Scan for the cell matching the given text and deliver its (X, Y) coordinate at center. 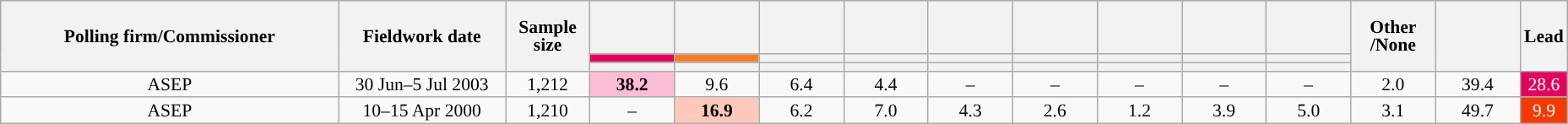
49.7 (1478, 111)
6.2 (801, 111)
2.6 (1055, 111)
2.0 (1393, 84)
1,212 (547, 84)
38.2 (632, 84)
4.3 (970, 111)
28.6 (1544, 84)
3.1 (1393, 111)
Other/None (1393, 35)
Sample size (547, 35)
4.4 (886, 84)
39.4 (1478, 84)
16.9 (717, 111)
1,210 (547, 111)
Fieldwork date (422, 35)
3.9 (1224, 111)
1.2 (1139, 111)
9.6 (717, 84)
7.0 (886, 111)
10–15 Apr 2000 (422, 111)
Polling firm/Commissioner (170, 35)
5.0 (1309, 111)
30 Jun–5 Jul 2003 (422, 84)
Lead (1544, 35)
9.9 (1544, 111)
6.4 (801, 84)
